Scan for the cell matching the given text and deliver its [X, Y] coordinate at center. 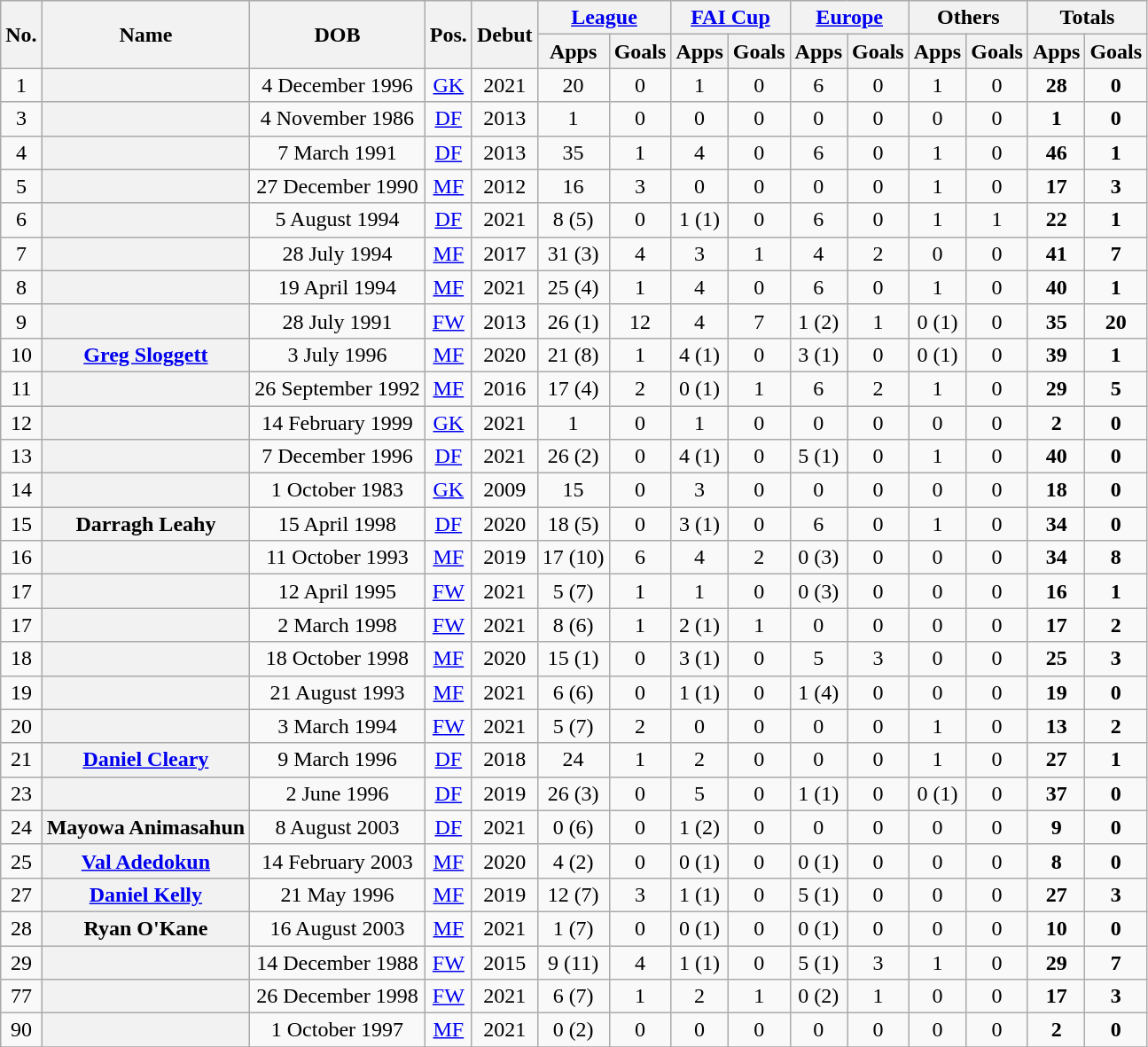
8 (5) [573, 220]
Others [968, 18]
16 August 2003 [338, 928]
4 December 1996 [338, 85]
21 May 1996 [338, 895]
2 (1) [699, 625]
2017 [504, 254]
18 (5) [573, 524]
37 [1056, 793]
2018 [504, 760]
Totals [1087, 18]
17 (10) [573, 558]
4 (2) [573, 861]
Name [145, 35]
90 [21, 1030]
14 February 1999 [338, 423]
12 (7) [573, 895]
DOB [338, 35]
19 April 1994 [338, 287]
22 [1056, 220]
6 (6) [573, 692]
2 March 1998 [338, 625]
28 July 1994 [338, 254]
6 (7) [573, 996]
26 (1) [573, 321]
25 (4) [573, 287]
8 (6) [573, 625]
15 (1) [573, 659]
46 [1056, 152]
1 October 1983 [338, 490]
2015 [504, 962]
17 (4) [573, 388]
2012 [504, 186]
14 December 1988 [338, 962]
12 April 1995 [338, 591]
Europe [849, 18]
11 October 1993 [338, 558]
41 [1056, 254]
Ryan O'Kane [145, 928]
14 February 2003 [338, 861]
9 (11) [573, 962]
0 (6) [573, 827]
11 [21, 388]
2016 [504, 388]
Daniel Kelly [145, 895]
Darragh Leahy [145, 524]
Pos. [449, 35]
Greg Sloggett [145, 355]
2 June 1996 [338, 793]
26 December 1998 [338, 996]
League [605, 18]
8 August 2003 [338, 827]
Debut [504, 35]
39 [1056, 355]
4 November 1986 [338, 119]
14 [21, 490]
5 August 1994 [338, 220]
7 March 1991 [338, 152]
1 (4) [818, 692]
Val Adedokun [145, 861]
21 [21, 760]
23 [21, 793]
2009 [504, 490]
3 March 1994 [338, 726]
15 April 1998 [338, 524]
28 July 1991 [338, 321]
21 August 1993 [338, 692]
1 October 1997 [338, 1030]
9 March 1996 [338, 760]
26 (2) [573, 457]
18 October 1998 [338, 659]
26 (3) [573, 793]
27 December 1990 [338, 186]
No. [21, 35]
21 (8) [573, 355]
1 (7) [573, 928]
3 July 1996 [338, 355]
31 (3) [573, 254]
FAI Cup [730, 18]
Daniel Cleary [145, 760]
26 September 1992 [338, 388]
7 December 1996 [338, 457]
Mayowa Animasahun [145, 827]
77 [21, 996]
